Return the (x, y) coordinate for the center point of the cell that contains the specified text.  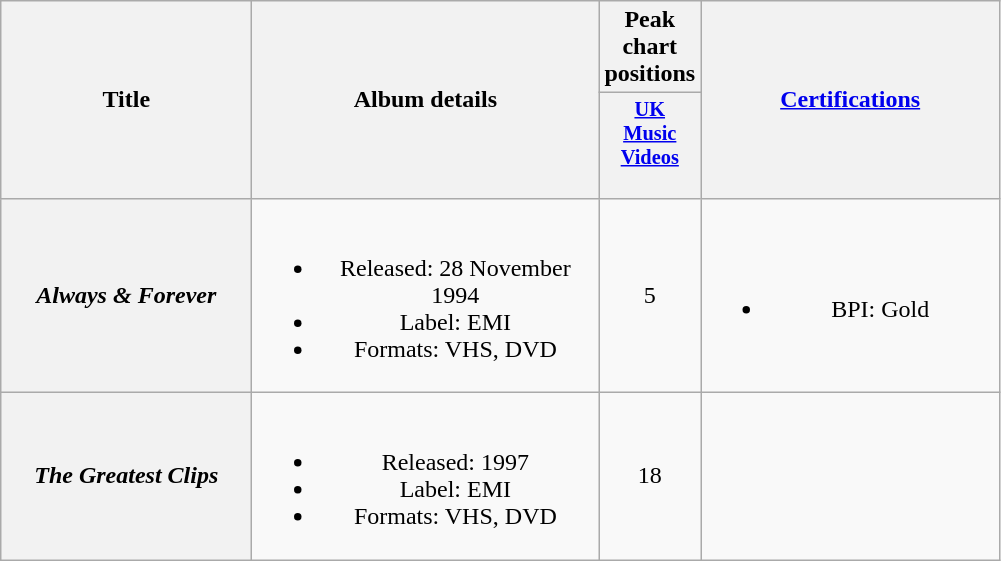
Album details (426, 100)
Peak chart positions (650, 47)
Certifications (850, 100)
The Greatest Clips (126, 476)
Released: 1997Label: EMIFormats: VHS, DVD (426, 476)
Released: 28 November 1994Label: EMIFormats: VHS, DVD (426, 295)
BPI: Gold (850, 295)
Title (126, 100)
18 (650, 476)
UKMusicVideos (650, 146)
Always & Forever (126, 295)
5 (650, 295)
